For the text-containing cell, return its midpoint in [X, Y] coordinate format. 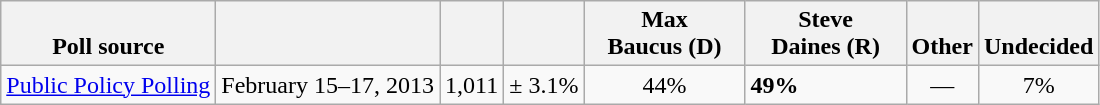
Other [942, 34]
7% [1038, 85]
Poll source [108, 34]
44% [664, 85]
Undecided [1038, 34]
— [942, 85]
49% [826, 85]
1,011 [472, 85]
SteveDaines (R) [826, 34]
MaxBaucus (D) [664, 34]
± 3.1% [544, 85]
February 15–17, 2013 [328, 85]
Public Policy Polling [108, 85]
